Search for the cell housing the specified text and yield its (x, y) center coordinate. 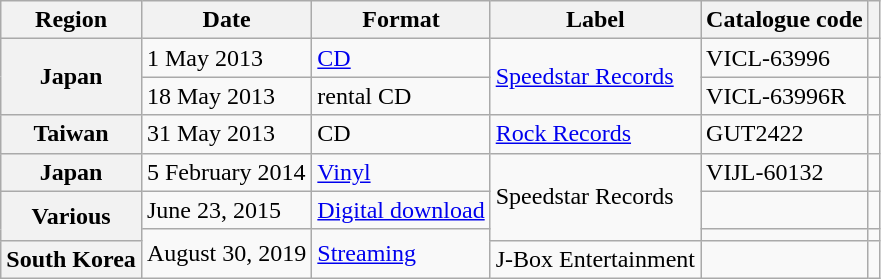
Taiwan (72, 134)
Catalogue code (785, 20)
18 May 2013 (226, 96)
GUT2422 (785, 134)
Region (72, 20)
VICL-63996 (785, 58)
August 30, 2019 (226, 254)
Digital download (401, 210)
Streaming (401, 254)
Vinyl (401, 172)
Date (226, 20)
Label (595, 20)
Various (72, 216)
1 May 2013 (226, 58)
31 May 2013 (226, 134)
VIJL-60132 (785, 172)
Format (401, 20)
5 February 2014 (226, 172)
South Korea (72, 259)
June 23, 2015 (226, 210)
rental CD (401, 96)
J-Box Entertainment (595, 259)
VICL-63996R (785, 96)
Rock Records (595, 134)
